Return the [x, y] coordinate for the center point of the cell that contains the specified text.  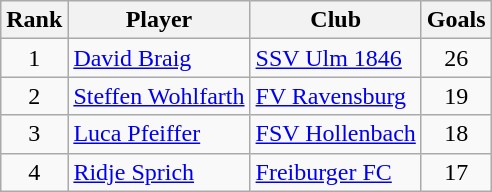
Goals [456, 20]
Club [336, 20]
Steffen Wohlfarth [159, 96]
FV Ravensburg [336, 96]
Rank [34, 20]
3 [34, 134]
Ridje Sprich [159, 172]
17 [456, 172]
1 [34, 58]
26 [456, 58]
Luca Pfeiffer [159, 134]
2 [34, 96]
18 [456, 134]
David Braig [159, 58]
Player [159, 20]
SSV Ulm 1846 [336, 58]
Freiburger FC [336, 172]
4 [34, 172]
19 [456, 96]
FSV Hollenbach [336, 134]
